Scan for the cell matching the given text and deliver its [X, Y] coordinate at center. 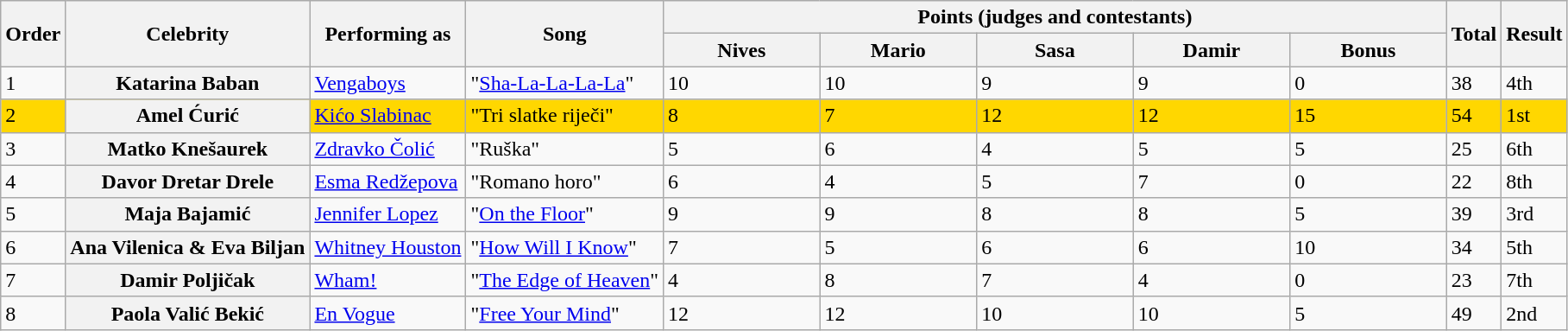
"Sha-La-La-La-La" [564, 83]
2 [33, 116]
1st [1534, 116]
Mario [898, 50]
En Vogue [388, 313]
Bonus [1369, 50]
Katarina Baban [188, 83]
5th [1534, 247]
"Ruška" [564, 149]
Ana Vilenica & Eva Biljan [188, 247]
"Free Your Mind" [564, 313]
6th [1534, 149]
Sasa [1055, 50]
8th [1534, 181]
Kićo Slabinac [388, 116]
Celebrity [188, 34]
Result [1534, 34]
25 [1474, 149]
Vengaboys [388, 83]
Damir Poljičak [188, 280]
3 [33, 149]
Jennifer Lopez [388, 214]
Wham! [388, 280]
15 [1369, 116]
49 [1474, 313]
38 [1474, 83]
4th [1534, 83]
Nives [742, 50]
Order [33, 34]
3rd [1534, 214]
Total [1474, 34]
Maja Bajamić [188, 214]
"The Edge of Heaven" [564, 280]
Paola Valić Bekić [188, 313]
"How Will I Know" [564, 247]
7th [1534, 280]
39 [1474, 214]
"Romano horo" [564, 181]
34 [1474, 247]
"Tri slatke riječi" [564, 116]
Esma Redžepova [388, 181]
22 [1474, 181]
1 [33, 83]
Davor Dretar Drele [188, 181]
Performing as [388, 34]
Points (judges and contestants) [1055, 17]
"On the Floor" [564, 214]
54 [1474, 116]
Song [564, 34]
23 [1474, 280]
Amel Ćurić [188, 116]
Whitney Houston [388, 247]
Damir [1212, 50]
Matko Knešaurek [188, 149]
Zdravko Čolić [388, 149]
2nd [1534, 313]
